Locate the cell with the specified text and output its (X, Y) center coordinate. 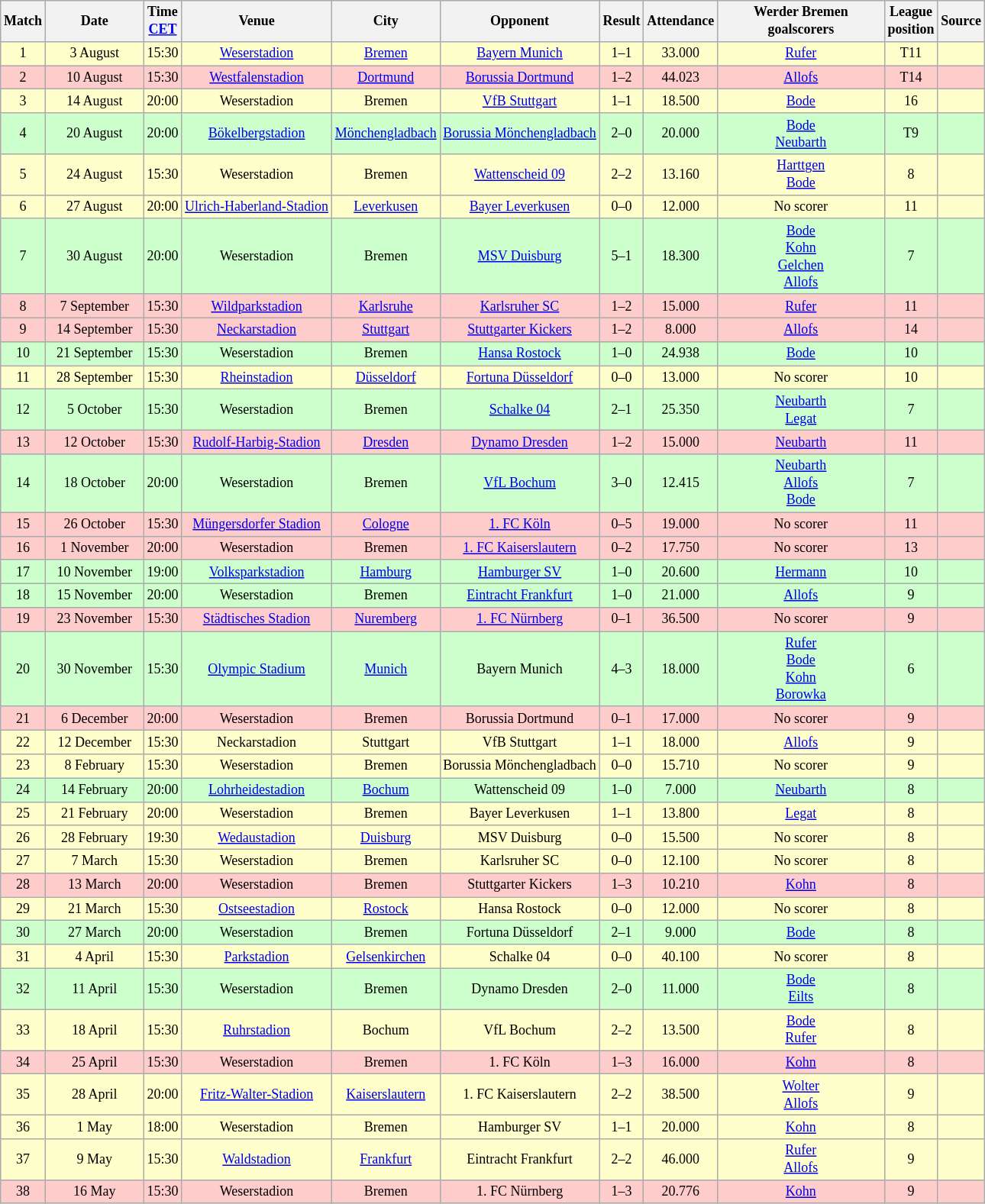
Bode Rufer (802, 1030)
Neubarth Legat (802, 410)
28 April (95, 1095)
25 (23, 814)
31 (23, 956)
Harttgen Bode (802, 175)
T9 (911, 134)
32 (23, 989)
12 December (95, 742)
11.000 (681, 989)
Source (961, 21)
21 February (95, 814)
24.938 (681, 353)
Bode Neubarth (802, 134)
T11 (911, 53)
35 (23, 1095)
34 (23, 1063)
24 August (95, 175)
T14 (911, 78)
Dresden (386, 441)
Neubarth Allofs Bode (802, 483)
TimeCET (163, 21)
Dortmund (386, 78)
20 (23, 669)
23 (23, 767)
20.600 (681, 571)
37 (23, 1160)
13 March (95, 886)
8 February (95, 767)
36.500 (681, 620)
21.000 (681, 596)
25 April (95, 1063)
Mönchengladbach (386, 134)
Ulrich-Haberland-Stadion (257, 206)
33.000 (681, 53)
7 September (95, 305)
Volksparkstadion (257, 571)
Karlsruhe (386, 305)
6 December (95, 718)
36 (23, 1127)
Wolter Allofs (802, 1095)
0–2 (622, 548)
22 (23, 742)
28 February (95, 837)
Lohrheidestadion (257, 789)
13.160 (681, 175)
4–3 (622, 669)
Rufer Allofs (802, 1160)
Leverkusen (386, 206)
Bode Eilts (802, 989)
15.500 (681, 837)
Bökelbergstadion (257, 134)
13.800 (681, 814)
Wildparkstadion (257, 305)
Westfalenstadion (257, 78)
38.500 (681, 1095)
5–1 (622, 257)
Wedaustadion (257, 837)
28 September (95, 377)
15 November (95, 596)
11 April (95, 989)
13.000 (681, 377)
Bode Kohn Gelchen Allofs (802, 257)
Frankfurt (386, 1160)
0–5 (622, 524)
14 September (95, 330)
40.100 (681, 956)
Match (23, 21)
18 April (95, 1030)
Rostock (386, 909)
Parkstadion (257, 956)
Nuremberg (386, 620)
12.415 (681, 483)
Olympic Stadium (257, 669)
10 November (95, 571)
21 March (95, 909)
Werder Bremengoalscorers (802, 21)
17.000 (681, 718)
Düsseldorf (386, 377)
Waldstadion (257, 1160)
14 August (95, 101)
13.500 (681, 1030)
12.100 (681, 861)
23 November (95, 620)
15 (23, 524)
25.350 (681, 410)
Duisburg (386, 837)
9.000 (681, 933)
Opponent (519, 21)
27 (23, 861)
30 November (95, 669)
18 October (95, 483)
1 November (95, 548)
30 (23, 933)
18.300 (681, 257)
Hermann (802, 571)
Müngersdorfer Stadion (257, 524)
4 April (95, 956)
16 May (95, 1191)
Gelsenkirchen (386, 956)
Ruhrstadion (257, 1030)
28 (23, 886)
3 August (95, 53)
30 August (95, 257)
Leagueposition (911, 21)
Venue (257, 21)
20 August (95, 134)
Munich (386, 669)
19.000 (681, 524)
Legat (802, 814)
18 (23, 596)
17 (23, 571)
44.023 (681, 78)
18.500 (681, 101)
19 (23, 620)
15.710 (681, 767)
19:30 (163, 837)
17.750 (681, 548)
27 March (95, 933)
14 February (95, 789)
4 (23, 134)
7 March (95, 861)
26 (23, 837)
20.776 (681, 1191)
Cologne (386, 524)
Städtisches Stadion (257, 620)
38 (23, 1191)
29 (23, 909)
21 (23, 718)
26 October (95, 524)
8.000 (681, 330)
19:00 (163, 571)
1 May (95, 1127)
Date (95, 21)
Attendance (681, 21)
33 (23, 1030)
24 (23, 789)
Hamburg (386, 571)
5 October (95, 410)
10.210 (681, 886)
Rufer Bode Kohn Borowka (802, 669)
3–0 (622, 483)
Rheinstadion (257, 377)
Result (622, 21)
16.000 (681, 1063)
21 September (95, 353)
5 (23, 175)
12 October (95, 441)
Ostseestadion (257, 909)
10 August (95, 78)
27 August (95, 206)
7.000 (681, 789)
Rudolf-Harbig-Stadion (257, 441)
9 May (95, 1160)
46.000 (681, 1160)
Kaiserslautern (386, 1095)
City (386, 21)
18:00 (163, 1127)
12 (23, 410)
3 (23, 101)
2 (23, 78)
1 (23, 53)
Fritz-Walter-Stadion (257, 1095)
